Output the [X, Y] coordinate of the center of the cell containing the given text.  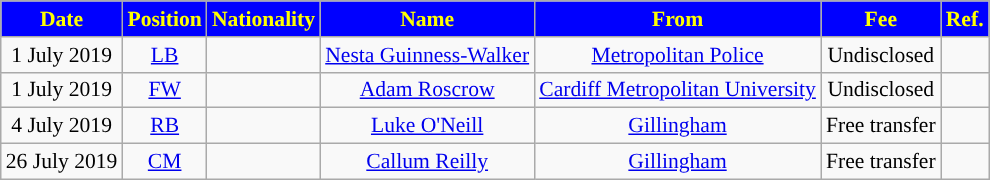
4 July 2019 [62, 126]
CM [164, 162]
Nesta Guinness-Walker [427, 55]
Name [427, 19]
RB [164, 126]
LB [164, 55]
Metropolitan Police [678, 55]
Callum Reilly [427, 162]
Date [62, 19]
Adam Roscrow [427, 90]
Position [164, 19]
Fee [881, 19]
Nationality [264, 19]
Luke O'Neill [427, 126]
Cardiff Metropolitan University [678, 90]
FW [164, 90]
Ref. [965, 19]
26 July 2019 [62, 162]
From [678, 19]
